Return (x, y) of the center of cell containing provided text 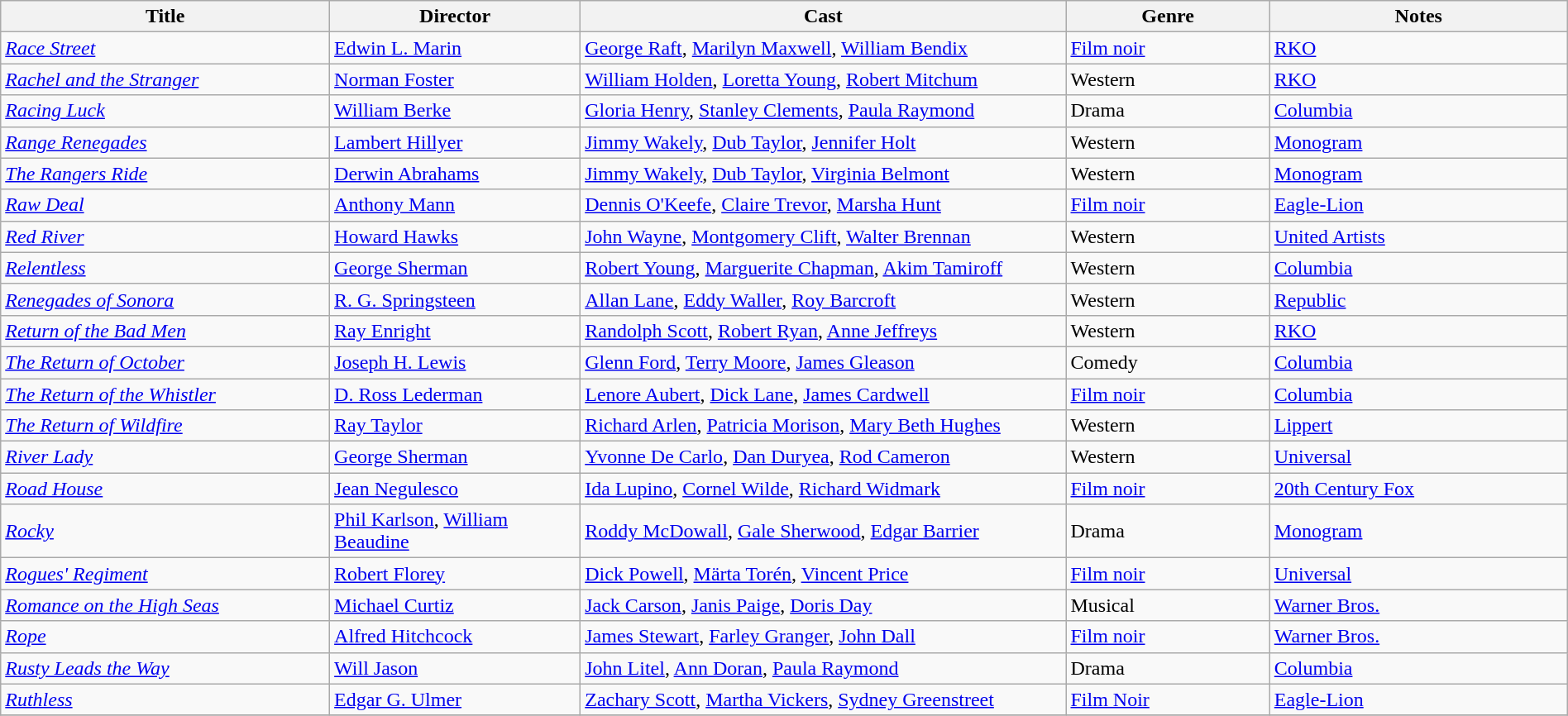
Howard Hawks (455, 236)
Michael Curtiz (455, 605)
Road House (165, 489)
Glenn Ford, Terry Moore, James Gleason (824, 362)
Jimmy Wakely, Dub Taylor, Jennifer Holt (824, 142)
Dennis O'Keefe, Claire Trevor, Marsha Hunt (824, 205)
The Return of the Whistler (165, 394)
Film Noir (1168, 699)
The Rangers Ride (165, 174)
Rope (165, 637)
Jack Carson, Janis Paige, Doris Day (824, 605)
Red River (165, 236)
R. G. Springsteen (455, 299)
Ray Taylor (455, 426)
Dick Powell, Märta Torén, Vincent Price (824, 574)
Allan Lane, Eddy Waller, Roy Barcroft (824, 299)
The Return of Wildfire (165, 426)
Robert Young, Marguerite Chapman, Akim Tamiroff (824, 268)
Cast (824, 17)
Zachary Scott, Martha Vickers, Sydney Greenstreet (824, 699)
Will Jason (455, 668)
Range Renegades (165, 142)
Rogues' Regiment (165, 574)
Racing Luck (165, 111)
Musical (1168, 605)
D. Ross Lederman (455, 394)
John Wayne, Montgomery Clift, Walter Brennan (824, 236)
Relentless (165, 268)
William Holden, Loretta Young, Robert Mitchum (824, 79)
Raw Deal (165, 205)
Lippert (1418, 426)
Comedy (1168, 362)
Alfred Hitchcock (455, 637)
The Return of October (165, 362)
Randolph Scott, Robert Ryan, Anne Jeffreys (824, 331)
Richard Arlen, Patricia Morison, Mary Beth Hughes (824, 426)
Gloria Henry, Stanley Clements, Paula Raymond (824, 111)
Joseph H. Lewis (455, 362)
Director (455, 17)
20th Century Fox (1418, 489)
Rocky (165, 531)
Notes (1418, 17)
Yvonne De Carlo, Dan Duryea, Rod Cameron (824, 457)
Ida Lupino, Cornel Wilde, Richard Widmark (824, 489)
Romance on the High Seas (165, 605)
Republic (1418, 299)
James Stewart, Farley Granger, John Dall (824, 637)
Return of the Bad Men (165, 331)
River Lady (165, 457)
Rusty Leads the Way (165, 668)
Edwin L. Marin (455, 48)
Derwin Abrahams (455, 174)
Ruthless (165, 699)
Rachel and the Stranger (165, 79)
Lambert Hillyer (455, 142)
George Raft, Marilyn Maxwell, William Bendix (824, 48)
United Artists (1418, 236)
John Litel, Ann Doran, Paula Raymond (824, 668)
Jimmy Wakely, Dub Taylor, Virginia Belmont (824, 174)
William Berke (455, 111)
Title (165, 17)
Roddy McDowall, Gale Sherwood, Edgar Barrier (824, 531)
Renegades of Sonora (165, 299)
Phil Karlson, William Beaudine (455, 531)
Robert Florey (455, 574)
Ray Enright (455, 331)
Edgar G. Ulmer (455, 699)
Norman Foster (455, 79)
Genre (1168, 17)
Jean Negulesco (455, 489)
Lenore Aubert, Dick Lane, James Cardwell (824, 394)
Race Street (165, 48)
Anthony Mann (455, 205)
